Detect which cell encompasses the target text, then output its [x, y] center coordinate. 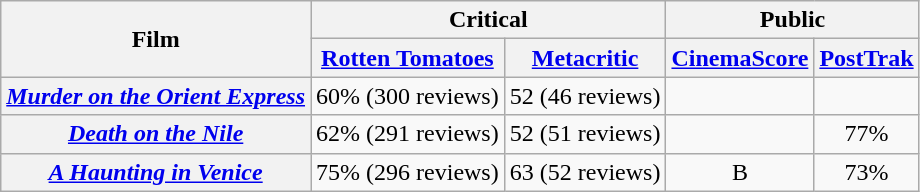
60% (300 reviews) [408, 96]
CinemaScore [740, 58]
52 (46 reviews) [585, 96]
Murder on the Orient Express [156, 96]
A Haunting in Venice [156, 172]
Film [156, 39]
Rotten Tomatoes [408, 58]
Death on the Nile [156, 134]
75% (296 reviews) [408, 172]
62% (291 reviews) [408, 134]
63 (52 reviews) [585, 172]
PostTrak [866, 58]
52 (51 reviews) [585, 134]
77% [866, 134]
Critical [488, 20]
B [740, 172]
Public [792, 20]
Metacritic [585, 58]
73% [866, 172]
